Detect which cell encompasses the target text, then output its [X, Y] center coordinate. 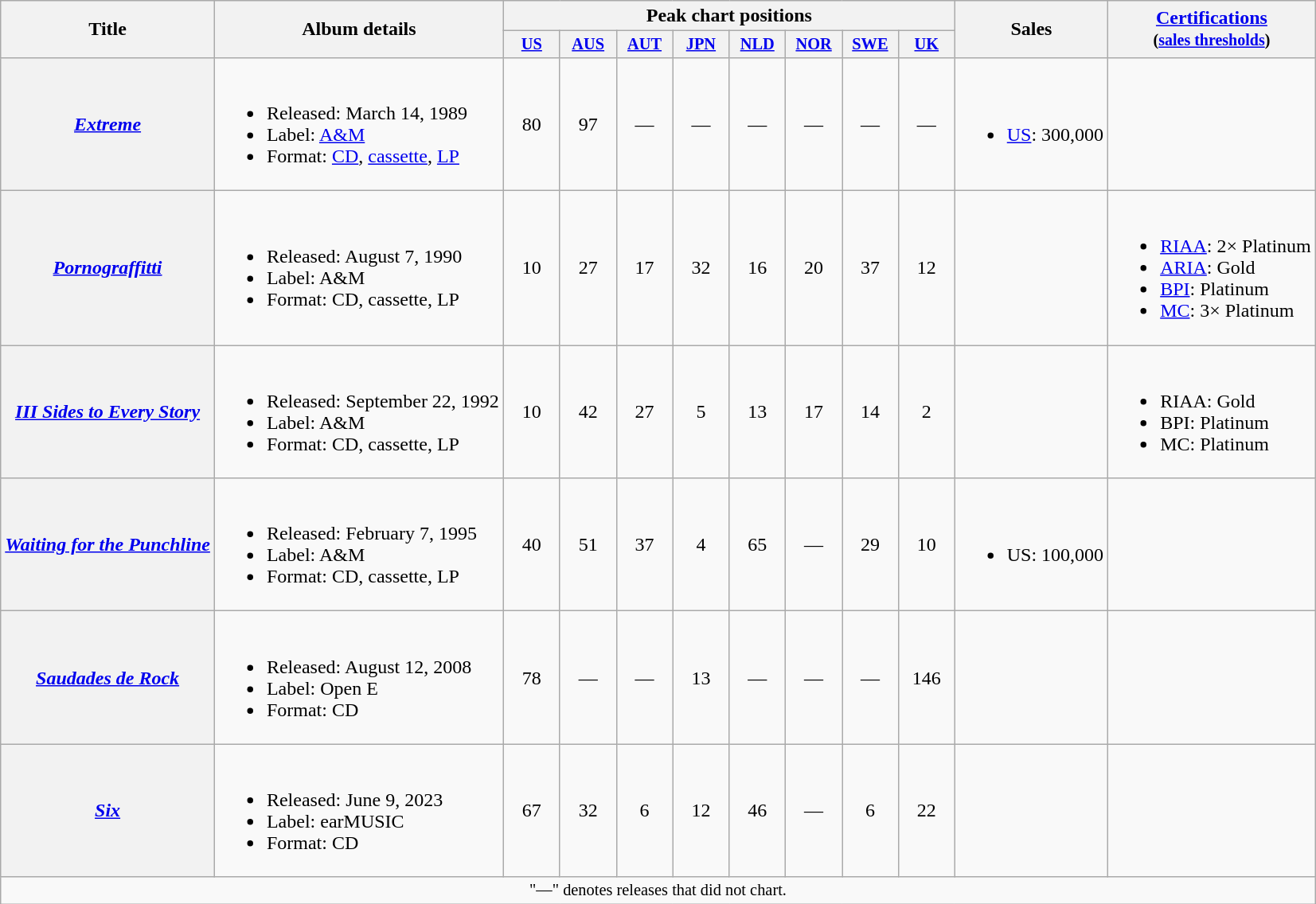
Released: March 14, 1989Label: A&MFormat: CD, cassette, LP [358, 124]
46 [758, 810]
40 [532, 544]
AUS [588, 45]
Saudades de Rock [108, 678]
UK [927, 45]
Album details [358, 29]
RIAA: 2× PlatinumARIA: GoldBPI: PlatinumMC: 3× Platinum [1212, 268]
JPN [701, 45]
Released: August 12, 2008Label: Open EFormat: CD [358, 678]
US: 300,000 [1031, 124]
RIAA: GoldBPI: PlatinumMC: Platinum [1212, 412]
14 [871, 412]
Title [108, 29]
Released: September 22, 1992Label: A&MFormat: CD, cassette, LP [358, 412]
2 [927, 412]
Released: August 7, 1990Label: A&MFormat: CD, cassette, LP [358, 268]
Released: February 7, 1995Label: A&MFormat: CD, cassette, LP [358, 544]
Six [108, 810]
65 [758, 544]
Certifications(sales thresholds) [1212, 29]
NLD [758, 45]
US [532, 45]
"—" denotes releases that did not chart. [658, 890]
42 [588, 412]
Released: June 9, 2023Label: earMUSICFormat: CD [358, 810]
80 [532, 124]
Extreme [108, 124]
16 [758, 268]
146 [927, 678]
22 [927, 810]
Peak chart positions [729, 16]
Pornograffitti [108, 268]
4 [701, 544]
AUT [645, 45]
SWE [871, 45]
Sales [1031, 29]
NOR [814, 45]
97 [588, 124]
20 [814, 268]
29 [871, 544]
III Sides to Every Story [108, 412]
67 [532, 810]
US: 100,000 [1031, 544]
78 [532, 678]
5 [701, 412]
51 [588, 544]
Waiting for the Punchline [108, 544]
